Provide the (x, y) coordinate of the cell's center where the given text is located.  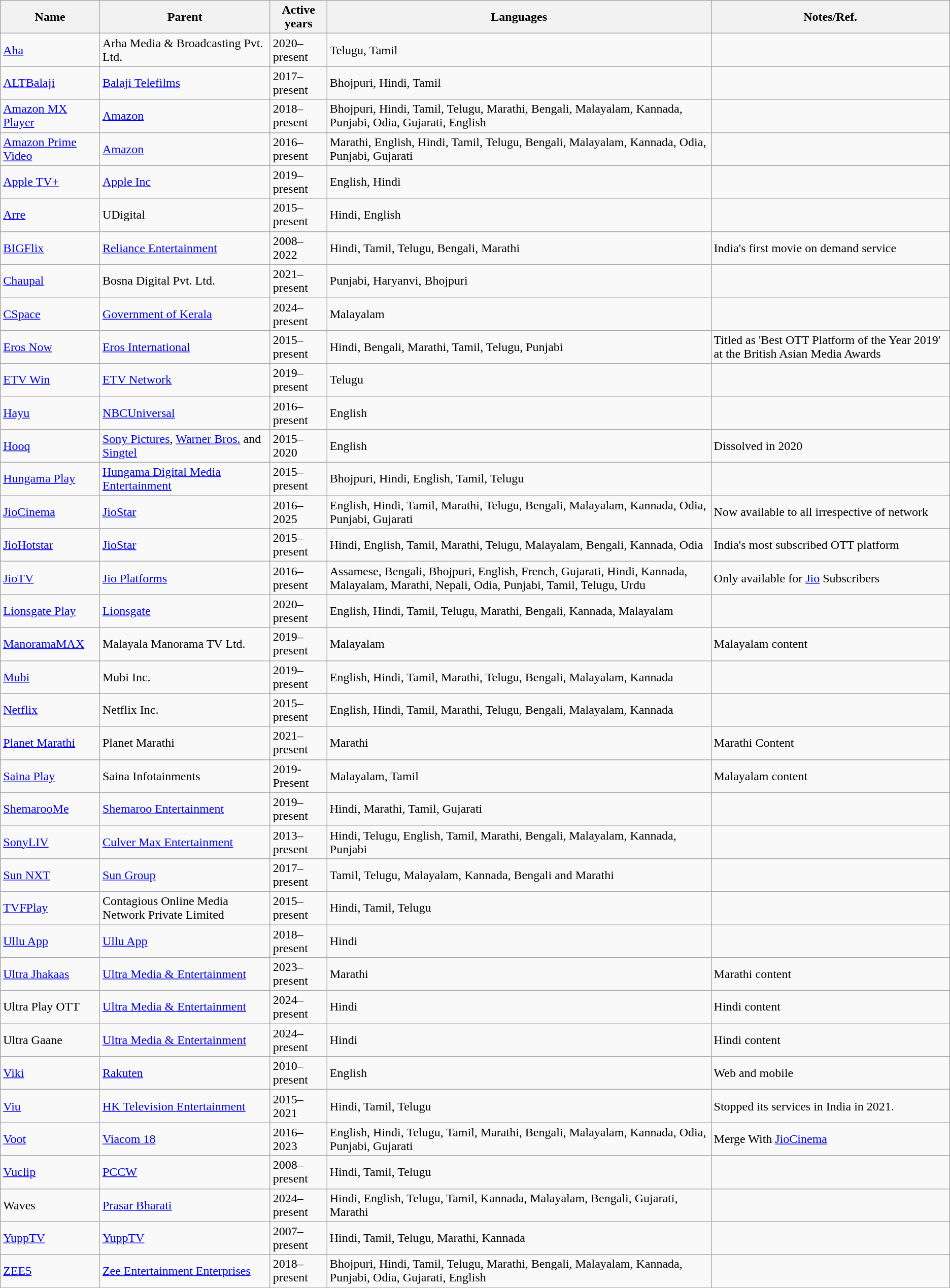
ETV Win (50, 379)
ETV Network (185, 379)
ShemarooMe (50, 809)
Web and mobile (830, 1073)
Balaji Telefilms (185, 83)
JioHotstar (50, 545)
Telugu (519, 379)
2013–present (298, 842)
Eros Now (50, 347)
Chaupal (50, 281)
Hindi, English (519, 215)
Arre (50, 215)
Viki (50, 1073)
Hindi, Tamil, Telugu, Marathi, Kannada (519, 1238)
Titled as 'Best OTT Platform of the Year 2019' at the British Asian Media Awards (830, 347)
Notes/Ref. (830, 17)
Government of Kerala (185, 314)
2008–present (298, 1172)
English, Hindi, Tamil, Telugu, Marathi, Bengali, Kannada, Malayalam (519, 611)
2016–2025 (298, 512)
Name (50, 17)
English, Hindi (519, 182)
ZEE5 (50, 1271)
Arha Media & Broadcasting Pvt. Ltd. (185, 50)
Assamese, Bengali, Bhojpuri, English, French, Gujarati, Hindi, Kannada, Malayalam, Marathi, Nepali, Odia, Punjabi, Tamil, Telugu, Urdu (519, 578)
Lionsgate Play (50, 611)
Vuclip (50, 1172)
Amazon MX Player (50, 116)
HK Television Entertainment (185, 1106)
2007–present (298, 1238)
Saina Infotainments (185, 776)
2023–present (298, 974)
Hooq (50, 446)
Viacom 18 (185, 1139)
Eros International (185, 347)
Mubi (50, 677)
Saina Play (50, 776)
Rakuten (185, 1073)
JioCinema (50, 512)
Hindi, Marathi, Tamil, Gujarati (519, 809)
Marathi content (830, 974)
Voot (50, 1139)
Hayu (50, 413)
Lionsgate (185, 611)
Only available for Jio Subscribers (830, 578)
TVFPlay (50, 908)
Telugu, Tamil (519, 50)
Hindi, Bengali, Marathi, Tamil, Telugu, Punjabi (519, 347)
Bosna Digital Pvt. Ltd. (185, 281)
Netflix Inc. (185, 710)
ManoramaMAX (50, 644)
India's most subscribed OTT platform (830, 545)
BIGFlix (50, 248)
Marathi, English, Hindi, Tamil, Telugu, Bengali, Malayalam, Kannada, Odia, Punjabi, Gujarati (519, 149)
Aha (50, 50)
Punjabi, Haryanvi, Bhojpuri (519, 281)
Ultra Jhakaas (50, 974)
Dissolved in 2020 (830, 446)
2016–2023 (298, 1139)
Hindi, Tamil, Telugu, Bengali, Marathi (519, 248)
Amazon Prime Video (50, 149)
Apple Inc (185, 182)
2010–present (298, 1073)
Hindi, English, Telugu, Tamil, Kannada, Malayalam, Bengali, Gujarati, Marathi (519, 1205)
Apple TV+ (50, 182)
Sun Group (185, 875)
Stopped its services in India in 2021. (830, 1106)
SonyLIV (50, 842)
Contagious Online Media Network Private Limited (185, 908)
JioTV (50, 578)
Malayalam, Tamil (519, 776)
Bhojpuri, Hindi, English, Tamil, Telugu (519, 479)
Parent (185, 17)
Now available to all irrespective of network (830, 512)
NBCUniversal (185, 413)
Active years (298, 17)
UDigital (185, 215)
Hindi, English, Tamil, Marathi, Telugu, Malayalam, Bengali, Kannada, Odia (519, 545)
Zee Entertainment Enterprises (185, 1271)
Viu (50, 1106)
2008–2022 (298, 248)
Marathi Content (830, 743)
Mubi Inc. (185, 677)
Malayala Manorama TV Ltd. (185, 644)
Ultra Gaane (50, 1040)
Shemaroo Entertainment (185, 809)
Tamil, Telugu, Malayalam, Kannada, Bengali and Marathi (519, 875)
Sony Pictures, Warner Bros. and Singtel (185, 446)
Hindi, Telugu, English, Tamil, Marathi, Bengali, Malayalam, Kannada, Punjabi (519, 842)
Reliance Entertainment (185, 248)
Netflix (50, 710)
Jio Platforms (185, 578)
2019-Present (298, 776)
ALTBalaji (50, 83)
English, Hindi, Tamil, Marathi, Telugu, Bengali, Malayalam, Kannada, Odia, Punjabi, Gujarati (519, 512)
Languages (519, 17)
PCCW (185, 1172)
Sun NXT (50, 875)
Hungama Play (50, 479)
Waves (50, 1205)
2015–2020 (298, 446)
Hungama Digital Media Entertainment (185, 479)
English, Hindi, Telugu, Tamil, Marathi, Bengali, Malayalam, Kannada, Odia, Punjabi, Gujarati (519, 1139)
2015–2021 (298, 1106)
India's first movie on demand service (830, 248)
Prasar Bharati (185, 1205)
Bhojpuri, Hindi, Tamil (519, 83)
Culver Max Entertainment (185, 842)
CSpace (50, 314)
Merge With JioCinema (830, 1139)
Ultra Play OTT (50, 1007)
